Pinpoint the cell where the given text exists, returning its [x, y] midpoint coordinate. 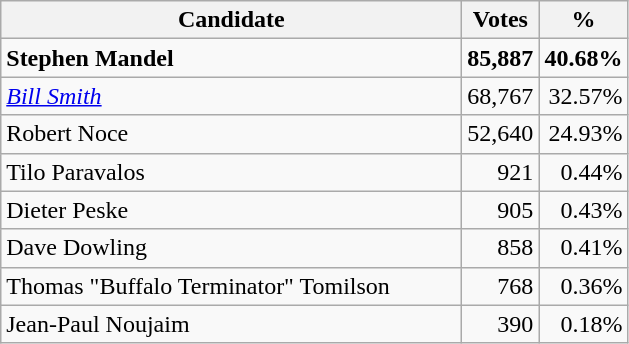
905 [500, 210]
Stephen Mandel [232, 58]
52,640 [500, 134]
0.36% [584, 286]
0.44% [584, 172]
32.57% [584, 96]
Jean-Paul Noujaim [232, 324]
0.18% [584, 324]
0.41% [584, 248]
Tilo Paravalos [232, 172]
24.93% [584, 134]
858 [500, 248]
Dave Dowling [232, 248]
Bill Smith [232, 96]
Dieter Peske [232, 210]
Votes [500, 20]
Thomas "Buffalo Terminator" Tomilson [232, 286]
68,767 [500, 96]
390 [500, 324]
0.43% [584, 210]
921 [500, 172]
85,887 [500, 58]
40.68% [584, 58]
Robert Noce [232, 134]
768 [500, 286]
Candidate [232, 20]
% [584, 20]
